Scan for the cell matching the given text and deliver its (X, Y) coordinate at center. 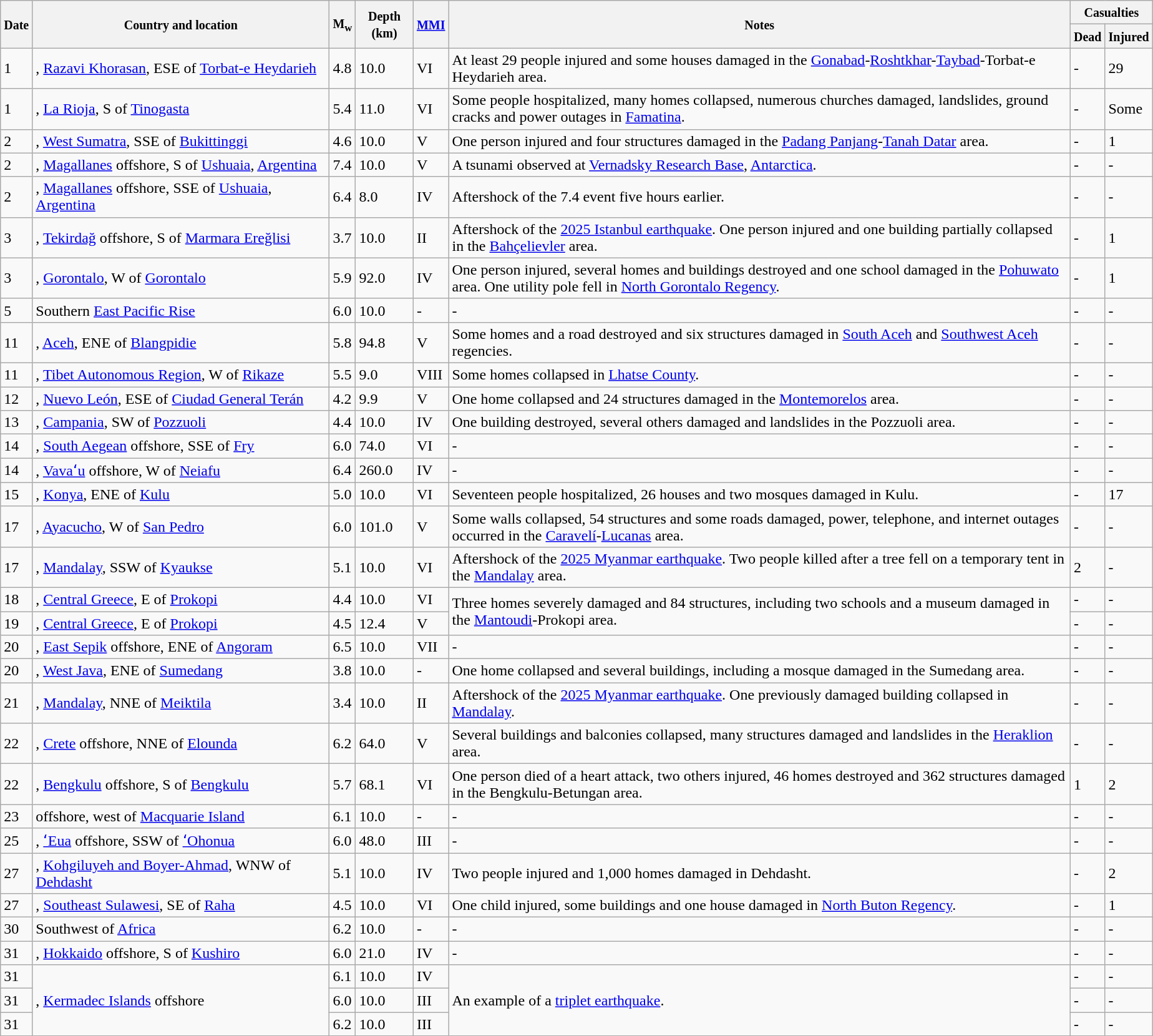
At least 29 people injured and some houses damaged in the Gonabad-Roshtkhar-Taybad-Torbat-e Heydarieh area. (759, 69)
15 (16, 494)
3.4 (343, 703)
Aftershock of the 2025 Istanbul earthquake. One person injured and one building partially collapsed in the Bahçelievler area. (759, 237)
18 (16, 599)
Depth (km) (384, 24)
, Magallanes offshore, S of Ushuaia, Argentina (181, 165)
21 (16, 703)
Dead (1087, 36)
One child injured, some buildings and one house damaged in North Buton Regency. (759, 906)
One building destroyed, several others damaged and landslides in the Pozzuoli area. (759, 423)
64.0 (384, 744)
, West Sumatra, SSE of Bukittinggi (181, 141)
12 (16, 399)
5.0 (343, 494)
Aftershock of the 7.4 event five hours earlier. (759, 197)
9.9 (384, 399)
, Kohgiluyeh and Boyer-Ahmad, WNW of Dehdasht (181, 872)
Several buildings and balconies collapsed, many structures damaged and landslides in the Heraklion area. (759, 744)
4.6 (343, 141)
7.4 (343, 165)
One person injured and four structures damaged in the Padang Panjang-Tanah Datar area. (759, 141)
29 (1129, 69)
, Mandalay, NNE of Meiktila (181, 703)
30 (16, 929)
12.4 (384, 623)
, Konya, ENE of Kulu (181, 494)
Seventeen people hospitalized, 26 houses and two mosques damaged in Kulu. (759, 494)
VII (431, 647)
One home collapsed and 24 structures damaged in the Montemorelos area. (759, 399)
, West Java, ENE of Sumedang (181, 671)
9.0 (384, 374)
, La Rioja, S of Tinogasta (181, 109)
, Tibet Autonomous Region, W of Rikaze (181, 374)
13 (16, 423)
Notes (759, 24)
, ʻEua offshore, SSW of ʻOhonua (181, 841)
Date (16, 24)
, Campania, SW of Pozzuoli (181, 423)
Some walls collapsed, 54 structures and some roads damaged, power, telephone, and internet outages occurred in the Caravelí-Lucanas area. (759, 527)
5 (16, 310)
Injured (1129, 36)
92.0 (384, 278)
5.7 (343, 784)
, Ayacucho, W of San Pedro (181, 527)
5.8 (343, 342)
offshore, west of Macquarie Island (181, 816)
, Tekirdağ offshore, S of Marmara Ereğlisi (181, 237)
An example of a triplet earthquake. (759, 1000)
4.2 (343, 399)
Some people hospitalized, many homes collapsed, numerous churches damaged, landslides, ground cracks and power outages in Famatina. (759, 109)
11.0 (384, 109)
, Nuevo León, ESE of Ciudad General Terán (181, 399)
One home collapsed and several buildings, including a mosque damaged in the Sumedang area. (759, 671)
Mw (343, 24)
101.0 (384, 527)
, Kermadec Islands offshore (181, 1000)
, Bengkulu offshore, S of Bengkulu (181, 784)
Some homes and a road destroyed and six structures damaged in South Aceh and Southwest Aceh regencies. (759, 342)
Three homes severely damaged and 84 structures, including two schools and a museum damaged in the Mantoudi-Prokopi area. (759, 611)
5.5 (343, 374)
4.8 (343, 69)
, South Aegean offshore, SSE of Fry (181, 446)
A tsunami observed at Vernadsky Research Base, Antarctica. (759, 165)
Southwest of Africa (181, 929)
Some homes collapsed in Lhatse County. (759, 374)
23 (16, 816)
, Gorontalo, W of Gorontalo (181, 278)
48.0 (384, 841)
, Southeast Sulawesi, SE of Raha (181, 906)
19 (16, 623)
MMI (431, 24)
Aftershock of the 2025 Myanmar earthquake. Two people killed after a tree fell on a temporary tent in the Mandalay area. (759, 567)
, Magallanes offshore, SSE of Ushuaia, Argentina (181, 197)
Southern East Pacific Rise (181, 310)
, Aceh, ENE of Blangpidie (181, 342)
21.0 (384, 953)
5.9 (343, 278)
8.0 (384, 197)
, Hokkaido offshore, S of Kushiro (181, 953)
25 (16, 841)
Country and location (181, 24)
, East Sepik offshore, ENE of Angoram (181, 647)
94.8 (384, 342)
3.7 (343, 237)
, Crete offshore, NNE of Elounda (181, 744)
5.4 (343, 109)
VIII (431, 374)
6.5 (343, 647)
, Razavi Khorasan, ESE of Torbat-e Heydarieh (181, 69)
Casualties (1111, 12)
Aftershock of the 2025 Myanmar earthquake. One previously damaged building collapsed in Mandalay. (759, 703)
3.8 (343, 671)
68.1 (384, 784)
260.0 (384, 471)
, Vavaʻu offshore, W of Neiafu (181, 471)
Some (1129, 109)
One person died of a heart attack, two others injured, 46 homes destroyed and 362 structures damaged in the Bengkulu-Betungan area. (759, 784)
74.0 (384, 446)
Two people injured and 1,000 homes damaged in Dehdasht. (759, 872)
, Mandalay, SSW of Kyaukse (181, 567)
